Return (X, Y) of the center of cell containing provided text 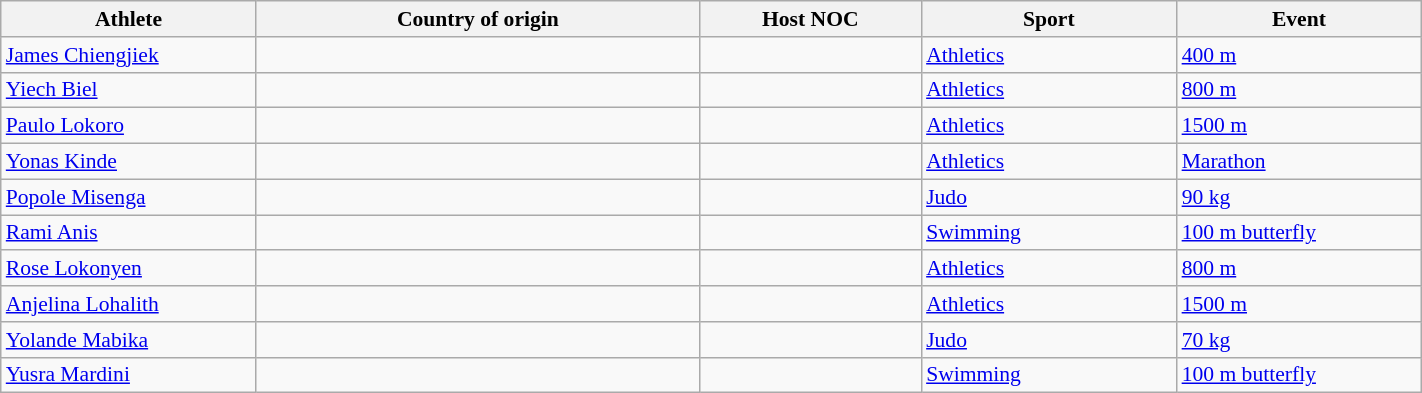
Rami Anis (128, 233)
Anjelina Lohalith (128, 304)
Yusra Mardini (128, 375)
400 m (1300, 55)
Country of origin (478, 19)
Marathon (1300, 162)
Yonas Kinde (128, 162)
Yiech Biel (128, 90)
Event (1300, 19)
Paulo Lokoro (128, 126)
Sport (1048, 19)
Athlete (128, 19)
Popole Misenga (128, 197)
90 kg (1300, 197)
Host NOC (810, 19)
Rose Lokonyen (128, 269)
James Chiengjiek (128, 55)
Yolande Mabika (128, 340)
70 kg (1300, 340)
